Extract the [X, Y] coordinate from the center of the cell holding the provided text.  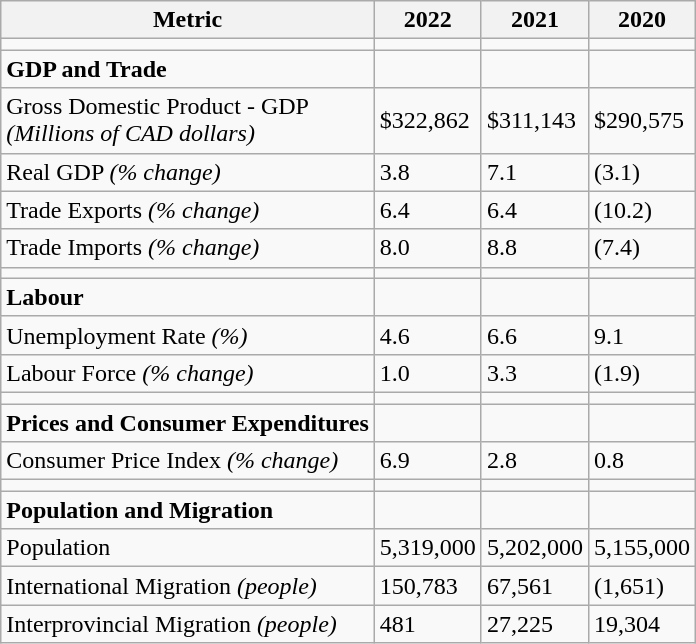
$290,575 [642, 120]
150,783 [428, 586]
$322,862 [428, 120]
Interprovincial Migration (people) [188, 624]
6.9 [428, 461]
1.0 [428, 373]
67,561 [534, 586]
9.1 [642, 335]
7.1 [534, 172]
8.0 [428, 248]
481 [428, 624]
(7.4) [642, 248]
3.3 [534, 373]
5,202,000 [534, 548]
Labour Force (% change) [188, 373]
Metric [188, 20]
International Migration (people) [188, 586]
(3.1) [642, 172]
3.8 [428, 172]
19,304 [642, 624]
5,319,000 [428, 548]
(10.2) [642, 210]
4.6 [428, 335]
Real GDP (% change) [188, 172]
Labour [188, 297]
2021 [534, 20]
Prices and Consumer Expenditures [188, 423]
GDP and Trade [188, 69]
5,155,000 [642, 548]
27,225 [534, 624]
(1,651) [642, 586]
2020 [642, 20]
Consumer Price Index (% change) [188, 461]
$311,143 [534, 120]
(1.9) [642, 373]
2022 [428, 20]
Population and Migration [188, 510]
8.8 [534, 248]
Unemployment Rate (%) [188, 335]
Gross Domestic Product - GDP(Millions of CAD dollars) [188, 120]
6.6 [534, 335]
Trade Exports (% change) [188, 210]
Population [188, 548]
2.8 [534, 461]
Trade Imports (% change) [188, 248]
0.8 [642, 461]
